Extract the (x, y) coordinate from the center of the cell holding the provided text.  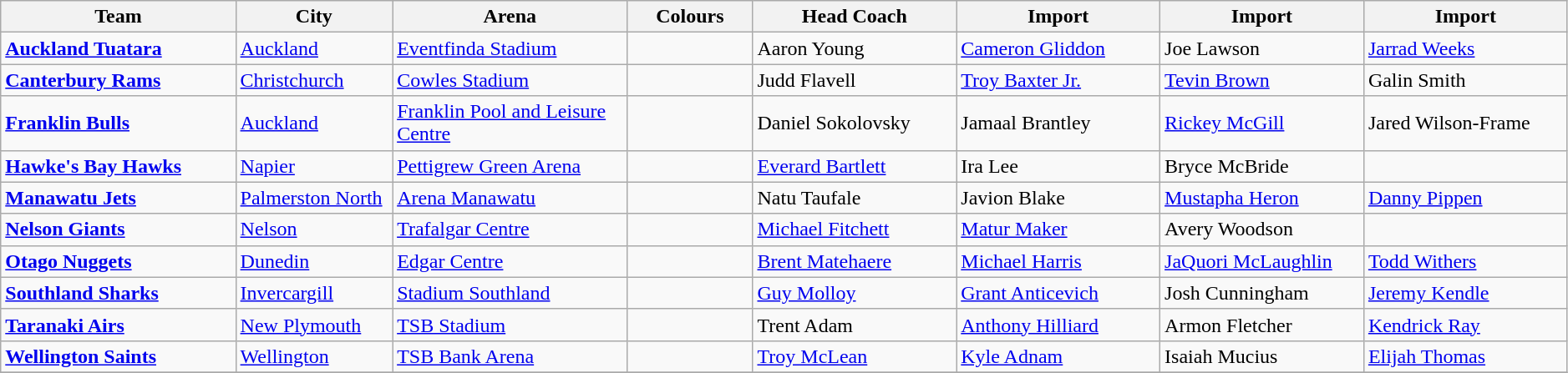
Everard Bartlett (855, 166)
Team (119, 17)
Nelson (314, 229)
Grant Anticevich (1058, 293)
Troy McLean (855, 356)
Matur Maker (1058, 229)
Michael Harris (1058, 261)
Michael Fitchett (855, 229)
City (314, 17)
Natu Taufale (855, 198)
Javion Blake (1058, 198)
Mustapha Heron (1262, 198)
Jarrad Weeks (1465, 48)
Christchurch (314, 80)
Edgar Centre (510, 261)
Franklin Pool and Leisure Centre (510, 123)
Wellington (314, 356)
Tevin Brown (1262, 80)
Wellington Saints (119, 356)
Napier (314, 166)
Dunedin (314, 261)
Anthony Hilliard (1058, 325)
Manawatu Jets (119, 198)
New Plymouth (314, 325)
Jeremy Kendle (1465, 293)
Cowles Stadium (510, 80)
Joe Lawson (1262, 48)
Eventfinda Stadium (510, 48)
Colours (690, 17)
Guy Molloy (855, 293)
Otago Nuggets (119, 261)
Arena (510, 17)
Hawke's Bay Hawks (119, 166)
Trafalgar Centre (510, 229)
Auckland Tuatara (119, 48)
Palmerston North (314, 198)
Trent Adam (855, 325)
Elijah Thomas (1465, 356)
Isaiah Mucius (1262, 356)
Southland Sharks (119, 293)
Pettigrew Green Arena (510, 166)
JaQuori McLaughlin (1262, 261)
Rickey McGill (1262, 123)
Judd Flavell (855, 80)
Jamaal Brantley (1058, 123)
Armon Fletcher (1262, 325)
Galin Smith (1465, 80)
Avery Woodson (1262, 229)
Canterbury Rams (119, 80)
Aaron Young (855, 48)
Invercargill (314, 293)
Kyle Adnam (1058, 356)
Kendrick Ray (1465, 325)
Danny Pippen (1465, 198)
Daniel Sokolovsky (855, 123)
Head Coach (855, 17)
Brent Matehaere (855, 261)
Troy Baxter Jr. (1058, 80)
Taranaki Airs (119, 325)
Ira Lee (1058, 166)
Nelson Giants (119, 229)
Arena Manawatu (510, 198)
Franklin Bulls (119, 123)
TSB Bank Arena (510, 356)
Cameron Gliddon (1058, 48)
Stadium Southland (510, 293)
TSB Stadium (510, 325)
Todd Withers (1465, 261)
Jared Wilson-Frame (1465, 123)
Bryce McBride (1262, 166)
Josh Cunningham (1262, 293)
